Output the (x, y) coordinate of the center of the cell containing the given text.  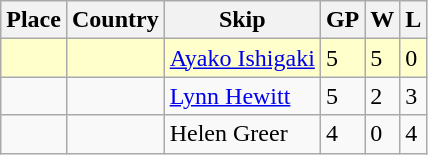
Country (115, 20)
Helen Greer (242, 134)
Ayako Ishigaki (242, 58)
Lynn Hewitt (242, 96)
2 (382, 96)
L (414, 20)
W (382, 20)
3 (414, 96)
Skip (242, 20)
GP (342, 20)
Place (34, 20)
